From the cell containing the given text, extract its center point as [X, Y] coordinate. 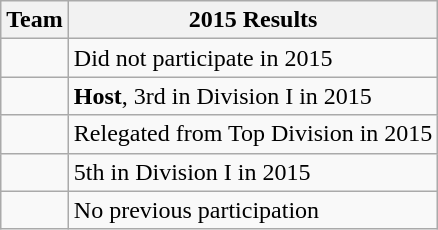
Team [35, 20]
2015 Results [253, 20]
Did not participate in 2015 [253, 58]
Host, 3rd in Division I in 2015 [253, 96]
No previous participation [253, 210]
5th in Division I in 2015 [253, 172]
Relegated from Top Division in 2015 [253, 134]
